From the cell containing the given text, extract its center point as (X, Y) coordinate. 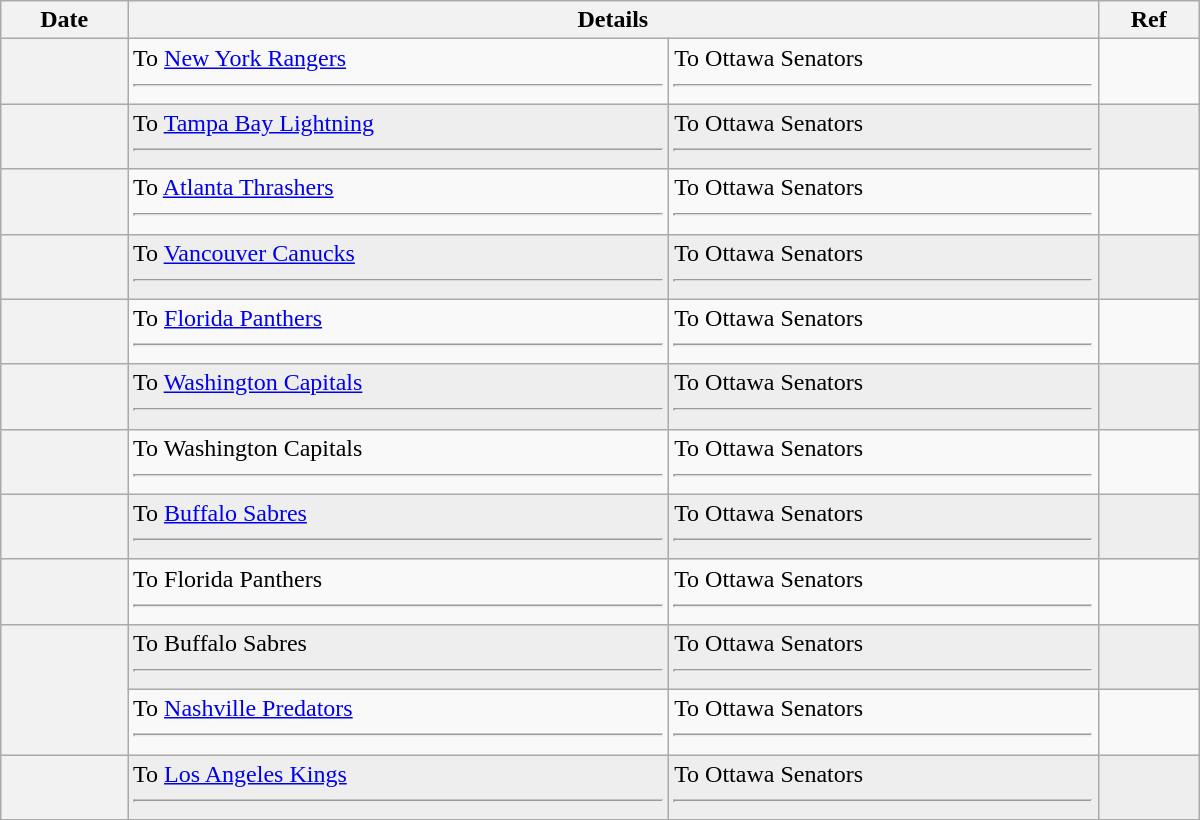
Ref (1148, 20)
To Atlanta Thrashers (398, 202)
To Nashville Predators (398, 722)
To Los Angeles Kings (398, 786)
To New York Rangers (398, 72)
Details (614, 20)
To Vancouver Canucks (398, 266)
Date (64, 20)
To Tampa Bay Lightning (398, 136)
